Scan for the cell matching the given text and deliver its (x, y) coordinate at center. 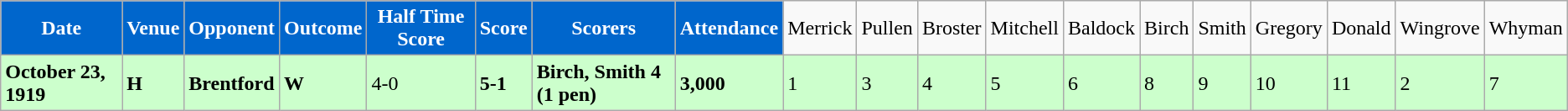
5 (1024, 82)
Attendance (729, 29)
11 (1361, 82)
Whyman (1526, 29)
Venue (153, 29)
Baldock (1101, 29)
Pullen (887, 29)
1 (820, 82)
3,000 (729, 82)
5-1 (503, 82)
Smith (1222, 29)
4 (952, 82)
6 (1101, 82)
3 (887, 82)
10 (1288, 82)
9 (1222, 82)
Merrick (820, 29)
Score (503, 29)
October 23, 1919 (62, 82)
Wingrove (1440, 29)
W (323, 82)
Brentford (232, 82)
Date (62, 29)
2 (1440, 82)
Donald (1361, 29)
Birch (1167, 29)
8 (1167, 82)
Scorers (603, 29)
Broster (952, 29)
4-0 (420, 82)
H (153, 82)
Opponent (232, 29)
Gregory (1288, 29)
7 (1526, 82)
Outcome (323, 29)
Half Time Score (420, 29)
Birch, Smith 4 (1 pen) (603, 82)
Mitchell (1024, 29)
